Return [x, y] of the center of cell containing provided text 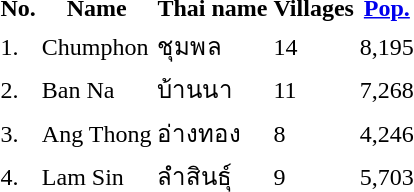
Ang Thong [96, 133]
บ้านนา [212, 90]
Chumphon [96, 46]
อ่างทอง [212, 133]
ชุมพล [212, 46]
8 [314, 133]
Ban Na [96, 90]
14 [314, 46]
11 [314, 90]
